Determine the [X, Y] coordinate at the center of the cell enclosing the given text.  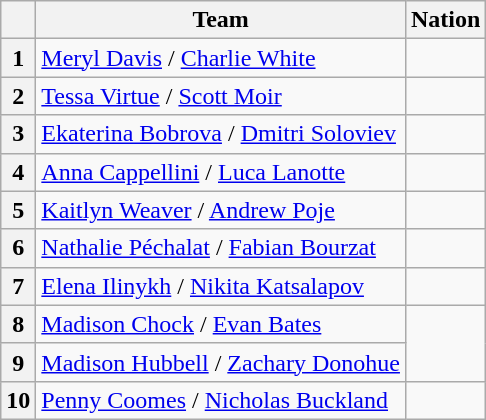
4 [18, 172]
6 [18, 248]
Elena Ilinykh / Nikita Katsalapov [221, 286]
2 [18, 96]
Team [221, 20]
Nathalie Péchalat / Fabian Bourzat [221, 248]
Penny Coomes / Nicholas Buckland [221, 400]
Madison Hubbell / Zachary Donohue [221, 362]
1 [18, 58]
9 [18, 362]
Madison Chock / Evan Bates [221, 324]
10 [18, 400]
8 [18, 324]
3 [18, 134]
Nation [445, 20]
Anna Cappellini / Luca Lanotte [221, 172]
Meryl Davis / Charlie White [221, 58]
5 [18, 210]
7 [18, 286]
Tessa Virtue / Scott Moir [221, 96]
Kaitlyn Weaver / Andrew Poje [221, 210]
Ekaterina Bobrova / Dmitri Soloviev [221, 134]
